Capture the cell that displays the provided text and extract its (X, Y) central coordinate. 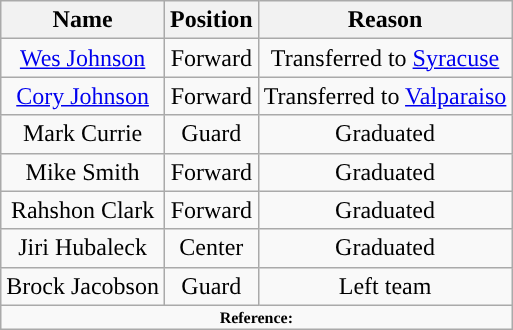
Position (211, 20)
Cory Johnson (83, 96)
Transferred to Syracuse (385, 58)
Jiri Hubaleck (83, 248)
Mark Currie (83, 134)
Rahshon Clark (83, 210)
Mike Smith (83, 172)
Name (83, 20)
Reason (385, 20)
Brock Jacobson (83, 286)
Transferred to Valparaiso (385, 96)
Center (211, 248)
Reference: (256, 317)
Left team (385, 286)
Wes Johnson (83, 58)
